Identify which cell holds the provided text, then report its (x, y) central coordinate. 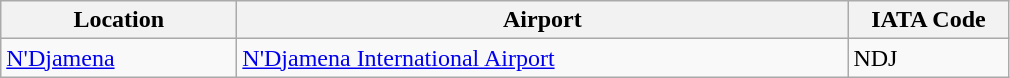
NDJ (928, 58)
Airport (542, 20)
IATA Code (928, 20)
Location (119, 20)
N'Djamena (119, 58)
N'Djamena International Airport (542, 58)
